For the text-containing cell, return its midpoint in (X, Y) coordinate format. 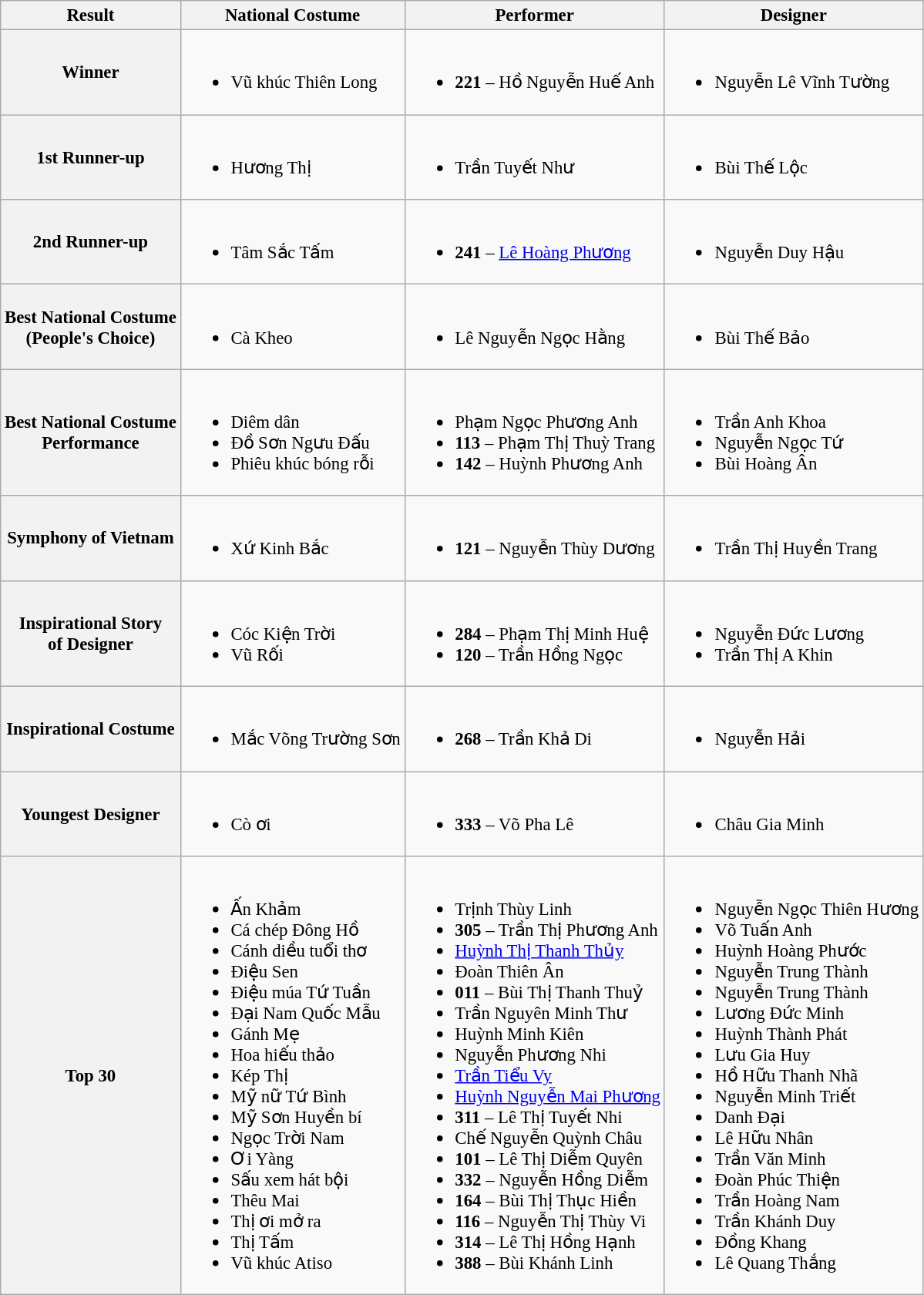
Nguyễn Lê Vĩnh Tường (794, 72)
Result (91, 15)
268 – Trần Khả Di (535, 729)
Nguyễn Đức LươngTrần Thị A Khin (794, 634)
Châu Gia Minh (794, 814)
Inspirational Costume (91, 729)
Trần Anh KhoaNguyễn Ngọc TứBùi Hoàng Ân (794, 432)
Symphony of Vietnam (91, 538)
Tâm Sắc Tấm (293, 242)
284 – Phạm Thị Minh Huệ120 – Trần Hồng Ngọc (535, 634)
Mắc Võng Trường Sơn (293, 729)
1st Runner-up (91, 157)
Designer (794, 15)
Trần Tuyết Như (535, 157)
Inspirational Storyof Designer (91, 634)
Bùi Thế Bảo (794, 327)
Diêm dânĐồ Sơn Ngưu ĐấuPhiêu khúc bóng rỗi (293, 432)
Vũ khúc Thiên Long (293, 72)
Youngest Designer (91, 814)
221 – Hồ Nguyễn Huế Anh (535, 72)
Cà Kheo (293, 327)
Bùi Thế Lộc (794, 157)
Winner (91, 72)
Lê Nguyễn Ngọc Hằng (535, 327)
2nd Runner-up (91, 242)
Top 30 (91, 1076)
121 – Nguyễn Thùy Dương (535, 538)
Performer (535, 15)
National Costume (293, 15)
Trần Thị Huyền Trang (794, 538)
Best National Costume(People's Choice) (91, 327)
Cò ơi (293, 814)
Cóc Kiện TrờiVũ Rối (293, 634)
241 – Lê Hoàng Phương (535, 242)
Nguyễn Duy Hậu (794, 242)
Xứ Kinh Bắc (293, 538)
Phạm Ngọc Phương Anh113 – Phạm Thị Thuỳ Trang142 – Huỳnh Phương Anh (535, 432)
333 – Võ Pha Lê (535, 814)
Nguyễn Hải (794, 729)
Hương Thị (293, 157)
Best National CostumePerformance (91, 432)
